Scan for the cell matching the given text and deliver its [X, Y] coordinate at center. 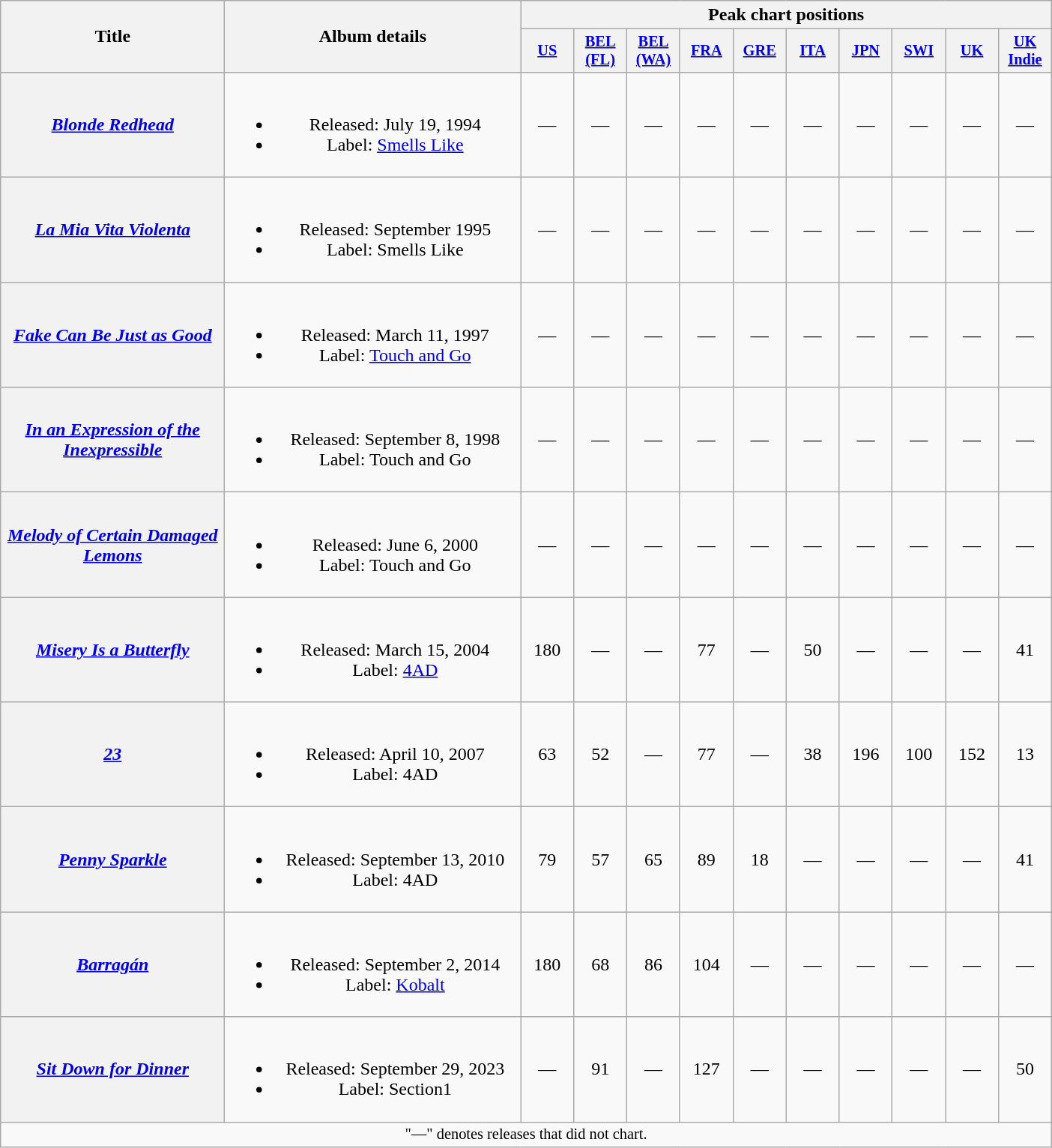
57 [601, 860]
JPN [866, 51]
In an Expression of the Inexpressible [112, 440]
Barragán [112, 964]
BEL(WA) [653, 51]
38 [812, 755]
89 [706, 860]
196 [866, 755]
Released: April 10, 2007Label: 4AD [373, 755]
52 [601, 755]
UK [973, 51]
86 [653, 964]
68 [601, 964]
79 [547, 860]
Penny Sparkle [112, 860]
127 [706, 1069]
GRE [760, 51]
UKIndie [1025, 51]
Misery Is a Butterfly [112, 650]
13 [1025, 755]
Released: July 19, 1994Label: Smells Like [373, 124]
Released: September 29, 2023Label: Section1 [373, 1069]
BEL(FL) [601, 51]
18 [760, 860]
Released: September 1995Label: Smells Like [373, 230]
152 [973, 755]
Released: September 8, 1998Label: Touch and Go [373, 440]
ITA [812, 51]
Melody of Certain Damaged Lemons [112, 545]
Released: March 11, 1997Label: Touch and Go [373, 335]
Fake Can Be Just as Good [112, 335]
Released: March 15, 2004Label: 4AD [373, 650]
Released: June 6, 2000Label: Touch and Go [373, 545]
100 [919, 755]
Peak chart positions [787, 15]
Sit Down for Dinner [112, 1069]
65 [653, 860]
La Mia Vita Violenta [112, 230]
23 [112, 755]
FRA [706, 51]
91 [601, 1069]
63 [547, 755]
Blonde Redhead [112, 124]
Album details [373, 37]
SWI [919, 51]
US [547, 51]
Title [112, 37]
"—" denotes releases that did not chart. [526, 1135]
Released: September 13, 2010Label: 4AD [373, 860]
Released: September 2, 2014Label: Kobalt [373, 964]
104 [706, 964]
